Capture the cell that displays the provided text and extract its [X, Y] central coordinate. 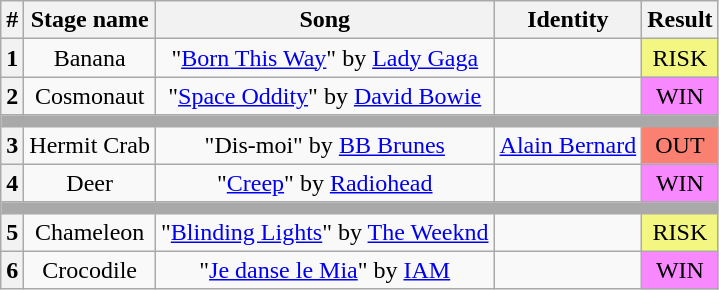
Crocodile [90, 270]
1 [12, 58]
Chameleon [90, 232]
3 [12, 145]
OUT [680, 145]
"Dis-moi" by BB Brunes [326, 145]
"Space Oddity" by David Bowie [326, 96]
Identity [568, 20]
"Blinding Lights" by The Weeknd [326, 232]
Deer [90, 183]
Song [326, 20]
Stage name [90, 20]
2 [12, 96]
Hermit Crab [90, 145]
"Creep" by Radiohead [326, 183]
Banana [90, 58]
4 [12, 183]
# [12, 20]
Result [680, 20]
Alain Bernard [568, 145]
"Je danse le Mia" by IAM [326, 270]
Cosmonaut [90, 96]
6 [12, 270]
"Born This Way" by Lady Gaga [326, 58]
5 [12, 232]
